From the cell containing the given text, extract its center point as [x, y] coordinate. 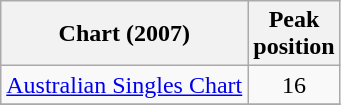
16 [294, 85]
Peakposition [294, 34]
Chart (2007) [124, 34]
Australian Singles Chart [124, 85]
